Search for the cell housing the specified text and yield its (X, Y) center coordinate. 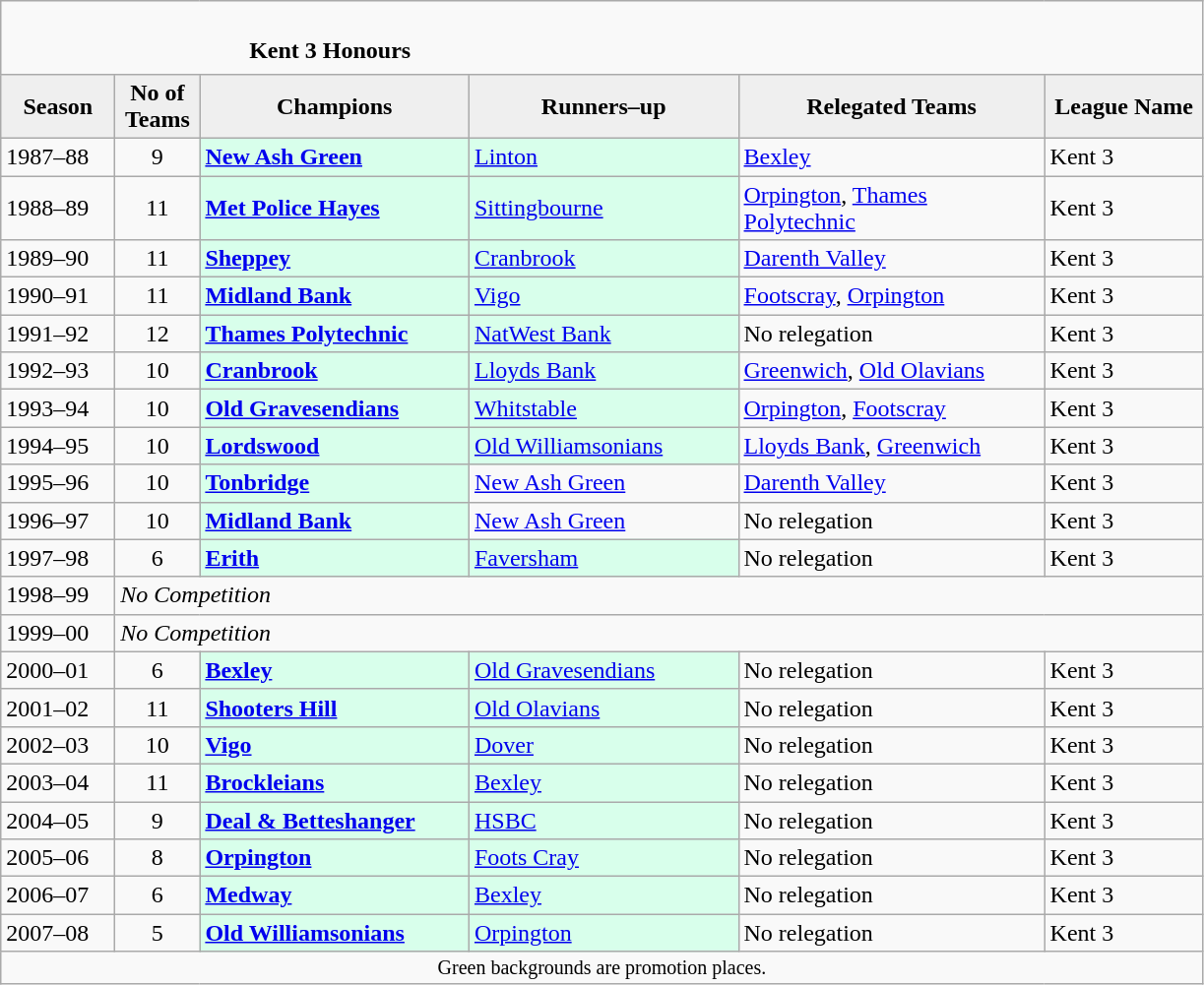
Season (58, 106)
Medway (335, 895)
Thames Polytechnic (335, 334)
2006–07 (58, 895)
2003–04 (58, 782)
1990–91 (58, 296)
Champions (335, 106)
Old Olavians (603, 708)
Erith (335, 558)
No of Teams (158, 106)
Relegated Teams (892, 106)
1992–93 (58, 371)
2001–02 (58, 708)
Foots Cray (603, 858)
Linton (603, 156)
1995–96 (58, 483)
Faversham (603, 558)
1993–94 (58, 408)
Shooters Hill (335, 708)
2007–08 (58, 933)
1989–90 (58, 259)
Whitstable (603, 408)
Green backgrounds are promotion places. (602, 968)
Brockleians (335, 782)
NatWest Bank (603, 334)
Tonbridge (335, 483)
2002–03 (58, 745)
Greenwich, Old Olavians (892, 371)
Footscray, Orpington (892, 296)
1991–92 (58, 334)
Lordswood (335, 446)
Met Police Hayes (335, 207)
Orpington, Footscray (892, 408)
Lloyds Bank, Greenwich (892, 446)
Dover (603, 745)
Deal & Betteshanger (335, 820)
1997–98 (58, 558)
League Name (1124, 106)
1996–97 (58, 521)
8 (158, 858)
Lloyds Bank (603, 371)
1998–99 (58, 595)
2005–06 (58, 858)
Runners–up (603, 106)
Sheppey (335, 259)
5 (158, 933)
1994–95 (58, 446)
HSBC (603, 820)
2000–01 (58, 670)
2004–05 (58, 820)
Sittingbourne (603, 207)
1999–00 (58, 633)
12 (158, 334)
1988–89 (58, 207)
Orpington, Thames Polytechnic (892, 207)
1987–88 (58, 156)
